Detect which cell encompasses the target text, then output its (X, Y) center coordinate. 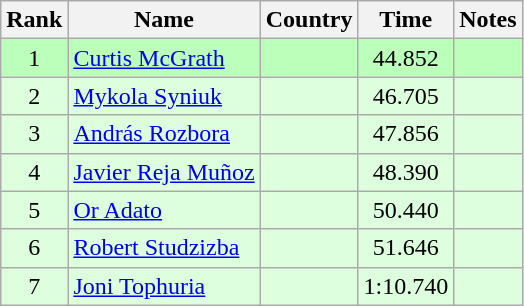
47.856 (406, 134)
44.852 (406, 58)
Or Adato (164, 210)
4 (34, 172)
Name (164, 20)
51.646 (406, 248)
3 (34, 134)
Country (309, 20)
6 (34, 248)
48.390 (406, 172)
Notes (488, 20)
Joni Tophuria (164, 286)
Javier Reja Muñoz (164, 172)
András Rozbora (164, 134)
50.440 (406, 210)
2 (34, 96)
7 (34, 286)
Mykola Syniuk (164, 96)
Curtis McGrath (164, 58)
Time (406, 20)
46.705 (406, 96)
1:10.740 (406, 286)
Rank (34, 20)
5 (34, 210)
1 (34, 58)
Robert Studzizba (164, 248)
